Capture the cell that displays the provided text and extract its (X, Y) central coordinate. 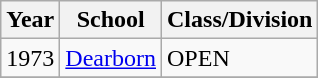
Class/Division (240, 20)
OPEN (240, 58)
Dearborn (111, 58)
1973 (30, 58)
Year (30, 20)
School (111, 20)
